From the cell containing the given text, extract its center point as (X, Y) coordinate. 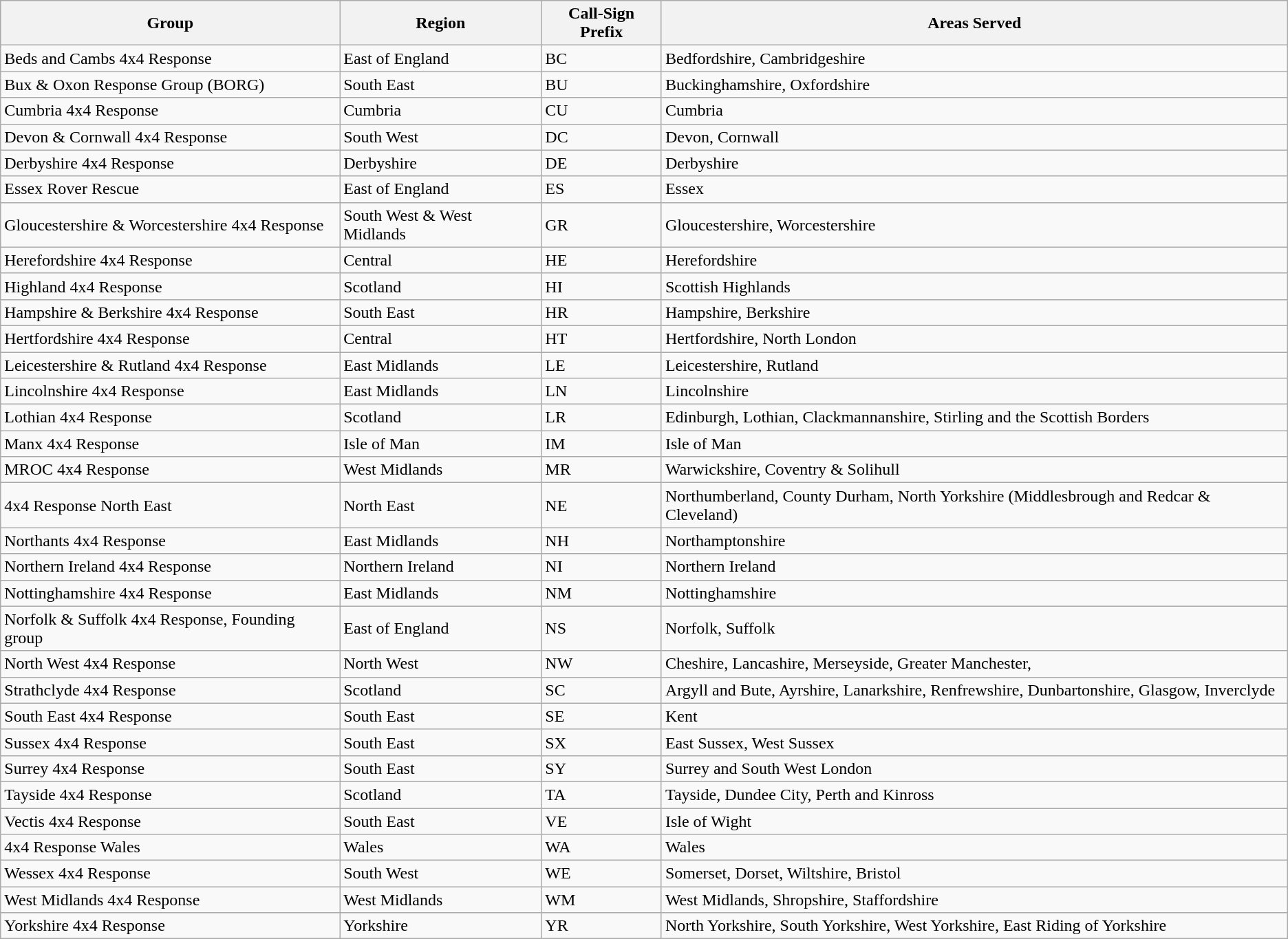
TA (601, 795)
WA (601, 848)
Scottish Highlands (974, 286)
Group (171, 23)
NI (601, 567)
BU (601, 85)
HT (601, 338)
Northants 4x4 Response (171, 541)
NH (601, 541)
Surrey 4x4 Response (171, 768)
WE (601, 874)
North Yorkshire, South Yorkshire, West Yorkshire, East Riding of Yorkshire (974, 926)
YR (601, 926)
West Midlands 4x4 Response (171, 900)
Gloucestershire, Worcestershire (974, 224)
Isle of Wight (974, 821)
Leicestershire, Rutland (974, 365)
Edinburgh, Lothian, Clackmannanshire, Stirling and the Scottish Borders (974, 418)
GR (601, 224)
SX (601, 742)
Warwickshire, Coventry & Solihull (974, 470)
LN (601, 391)
HI (601, 286)
Argyll and Bute, Ayrshire, Lanarkshire, Renfrewshire, Dunbartonshire, Glasgow, Inverclyde (974, 690)
Yorkshire 4x4 Response (171, 926)
MROC 4x4 Response (171, 470)
SY (601, 768)
Gloucestershire & Worcestershire 4x4 Response (171, 224)
Region (440, 23)
MR (601, 470)
Northamptonshire (974, 541)
WM (601, 900)
NM (601, 593)
LR (601, 418)
Cheshire, Lancashire, Merseyside, Greater Manchester, (974, 664)
Lincolnshire 4x4 Response (171, 391)
HE (601, 260)
South West & West Midlands (440, 224)
Cumbria 4x4 Response (171, 111)
Manx 4x4 Response (171, 444)
Buckinghamshire, Oxfordshire (974, 85)
4x4 Response North East (171, 505)
Strathclyde 4x4 Response (171, 690)
Essex (974, 189)
IM (601, 444)
Call-Sign Prefix (601, 23)
BC (601, 58)
Areas Served (974, 23)
Herefordshire 4x4 Response (171, 260)
Lothian 4x4 Response (171, 418)
VE (601, 821)
Norfolk & Suffolk 4x4 Response, Founding group (171, 629)
West Midlands, Shropshire, Staffordshire (974, 900)
LE (601, 365)
NW (601, 664)
Somerset, Dorset, Wiltshire, Bristol (974, 874)
Hampshire & Berkshire 4x4 Response (171, 312)
CU (601, 111)
Hampshire, Berkshire (974, 312)
Essex Rover Rescue (171, 189)
Tayside 4x4 Response (171, 795)
Vectis 4x4 Response (171, 821)
North East (440, 505)
Lincolnshire (974, 391)
Northumberland, County Durham, North Yorkshire (Middlesbrough and Redcar & Cleveland) (974, 505)
NS (601, 629)
ES (601, 189)
SE (601, 716)
Hertfordshire 4x4 Response (171, 338)
NE (601, 505)
Bedfordshire, Cambridgeshire (974, 58)
Norfolk, Suffolk (974, 629)
Devon & Cornwall 4x4 Response (171, 137)
Bux & Oxon Response Group (BORG) (171, 85)
HR (601, 312)
Hertfordshire, North London (974, 338)
Nottinghamshire 4x4 Response (171, 593)
DE (601, 163)
Wessex 4x4 Response (171, 874)
Sussex 4x4 Response (171, 742)
Surrey and South West London (974, 768)
Tayside, Dundee City, Perth and Kinross (974, 795)
DC (601, 137)
Nottinghamshire (974, 593)
North West (440, 664)
North West 4x4 Response (171, 664)
Northern Ireland 4x4 Response (171, 567)
Devon, Cornwall (974, 137)
Herefordshire (974, 260)
Beds and Cambs 4x4 Response (171, 58)
Highland 4x4 Response (171, 286)
Derbyshire 4x4 Response (171, 163)
Leicestershire & Rutland 4x4 Response (171, 365)
South East 4x4 Response (171, 716)
4x4 Response Wales (171, 848)
Kent (974, 716)
East Sussex, West Sussex (974, 742)
SC (601, 690)
Yorkshire (440, 926)
